Extract the (X, Y) coordinate from the center of the cell holding the provided text.  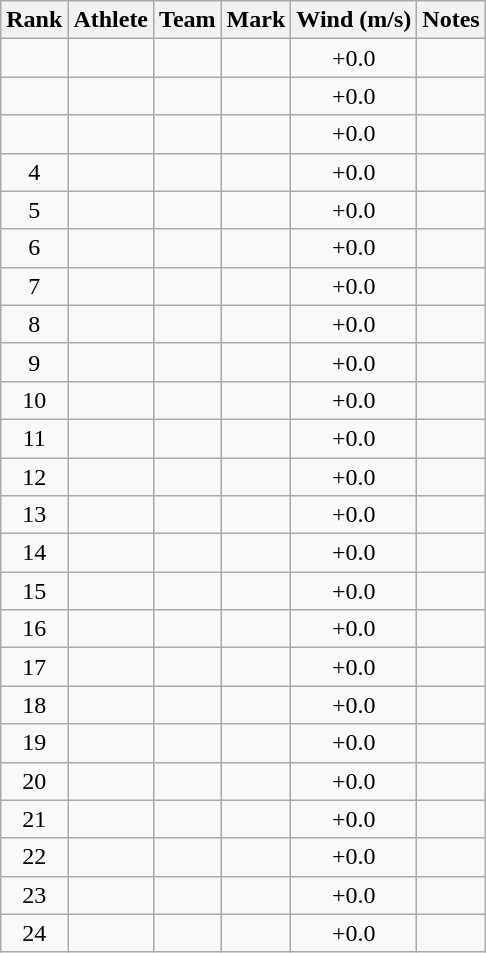
Team (188, 20)
14 (34, 553)
Mark (256, 20)
16 (34, 629)
18 (34, 705)
Notes (451, 20)
Athlete (111, 20)
21 (34, 819)
22 (34, 857)
13 (34, 515)
20 (34, 781)
10 (34, 400)
24 (34, 933)
9 (34, 362)
15 (34, 591)
4 (34, 172)
5 (34, 210)
Wind (m/s) (354, 20)
23 (34, 895)
17 (34, 667)
19 (34, 743)
11 (34, 438)
8 (34, 324)
12 (34, 477)
Rank (34, 20)
6 (34, 248)
7 (34, 286)
